Detect which cell encompasses the target text, then output its [x, y] center coordinate. 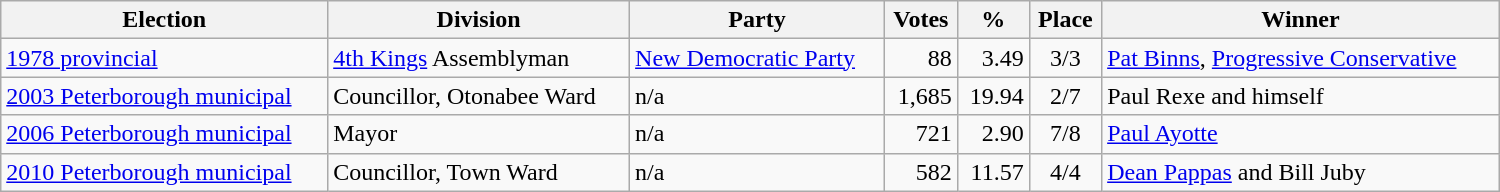
Dean Pappas and Bill Juby [1301, 172]
3/3 [1065, 58]
New Democratic Party [758, 58]
721 [920, 134]
1,685 [920, 96]
88 [920, 58]
Paul Rexe and himself [1301, 96]
Division [479, 20]
19.94 [993, 96]
Councillor, Otonabee Ward [479, 96]
11.57 [993, 172]
Mayor [479, 134]
Election [164, 20]
3.49 [993, 58]
4th Kings Assemblyman [479, 58]
4/4 [1065, 172]
Votes [920, 20]
Paul Ayotte [1301, 134]
2/7 [1065, 96]
582 [920, 172]
Place [1065, 20]
2006 Peterborough municipal [164, 134]
% [993, 20]
2.90 [993, 134]
Party [758, 20]
2003 Peterborough municipal [164, 96]
2010 Peterborough municipal [164, 172]
Pat Binns, Progressive Conservative [1301, 58]
1978 provincial [164, 58]
Winner [1301, 20]
7/8 [1065, 134]
Councillor, Town Ward [479, 172]
